Locate the cell with the specified text and output its [x, y] center coordinate. 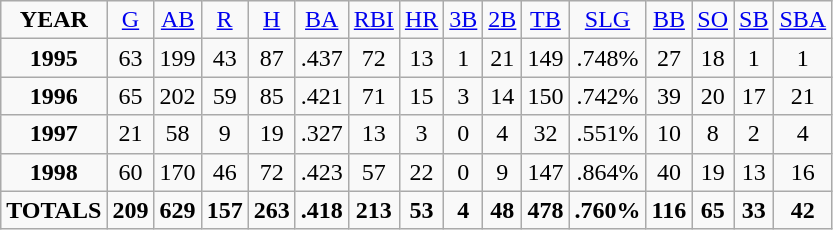
HR [421, 20]
18 [713, 58]
209 [130, 210]
2B [502, 20]
17 [754, 96]
SBA [803, 20]
58 [178, 134]
.551% [608, 134]
42 [803, 210]
SO [713, 20]
116 [669, 210]
150 [546, 96]
.864% [608, 172]
SLG [608, 20]
BB [669, 20]
629 [178, 210]
SB [754, 20]
BA [322, 20]
G [130, 20]
147 [546, 172]
YEAR [54, 20]
TOTALS [54, 210]
2 [754, 134]
63 [130, 58]
RBI [374, 20]
48 [502, 210]
.748% [608, 58]
R [224, 20]
46 [224, 172]
85 [272, 96]
22 [421, 172]
.760% [608, 210]
32 [546, 134]
8 [713, 134]
33 [754, 210]
.327 [322, 134]
TB [546, 20]
.421 [322, 96]
202 [178, 96]
.423 [322, 172]
170 [178, 172]
263 [272, 210]
71 [374, 96]
AB [178, 20]
27 [669, 58]
157 [224, 210]
3B [464, 20]
16 [803, 172]
1998 [54, 172]
10 [669, 134]
60 [130, 172]
199 [178, 58]
59 [224, 96]
20 [713, 96]
.742% [608, 96]
H [272, 20]
1997 [54, 134]
40 [669, 172]
.437 [322, 58]
1995 [54, 58]
14 [502, 96]
57 [374, 172]
213 [374, 210]
39 [669, 96]
1996 [54, 96]
149 [546, 58]
.418 [322, 210]
478 [546, 210]
43 [224, 58]
53 [421, 210]
87 [272, 58]
15 [421, 96]
